Capture the cell that displays the provided text and extract its [x, y] central coordinate. 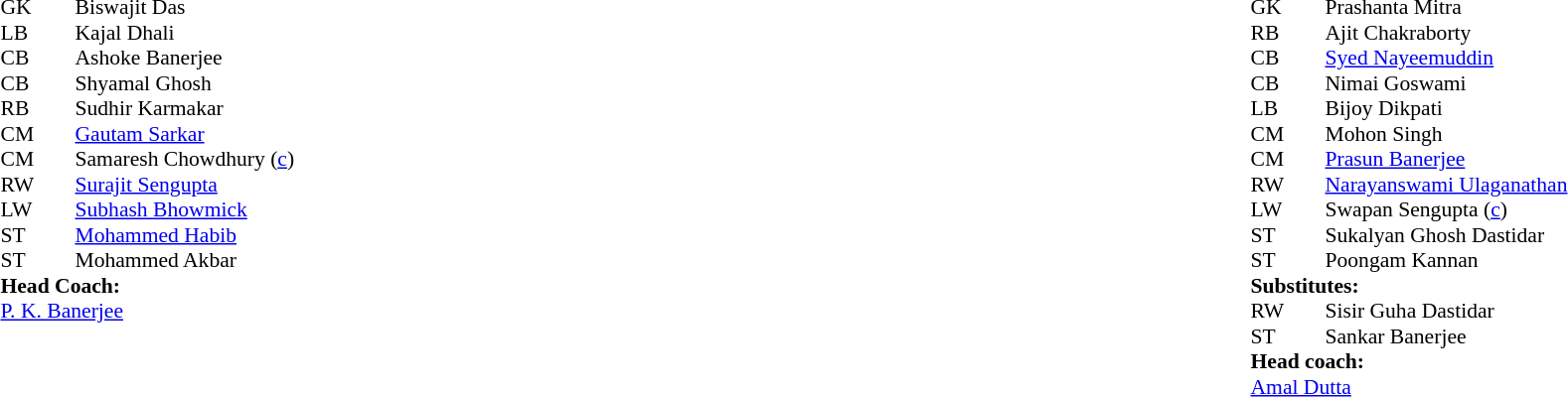
Shyamal Ghosh [185, 83]
Syed Nayeemuddin [1447, 59]
Substitutes: [1409, 286]
Ashoke Banerjee [185, 59]
Sankar Banerjee [1447, 336]
Prasun Banerjee [1447, 160]
Gautam Sarkar [185, 134]
Subhash Bhowmick [185, 209]
Sukalyan Ghosh Dastidar [1447, 235]
Surajit Sengupta [185, 185]
Sudhir Karmakar [185, 108]
Mohammed Akbar [185, 261]
Kajal Dhali [185, 33]
Head Coach: [147, 286]
P. K. Banerjee [147, 311]
Poongam Kannan [1447, 261]
Mohon Singh [1447, 134]
Head coach: [1409, 362]
Mohammed Habib [185, 235]
Swapan Sengupta (c) [1447, 209]
Narayanswami Ulaganathan [1447, 185]
Sisir Guha Dastidar [1447, 311]
Nimai Goswami [1447, 83]
Samaresh Chowdhury (c) [185, 160]
Ajit Chakraborty [1447, 33]
Bijoy Dikpati [1447, 108]
